Pinpoint the cell where the given text exists, returning its [x, y] midpoint coordinate. 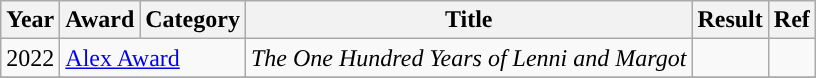
Award [100, 20]
Category [193, 20]
Title [468, 20]
Ref [792, 20]
Alex Award [153, 58]
The One Hundred Years of Lenni and Margot [468, 58]
Result [730, 20]
Year [30, 20]
2022 [30, 58]
